Locate the cell with the specified text and output its [X, Y] center coordinate. 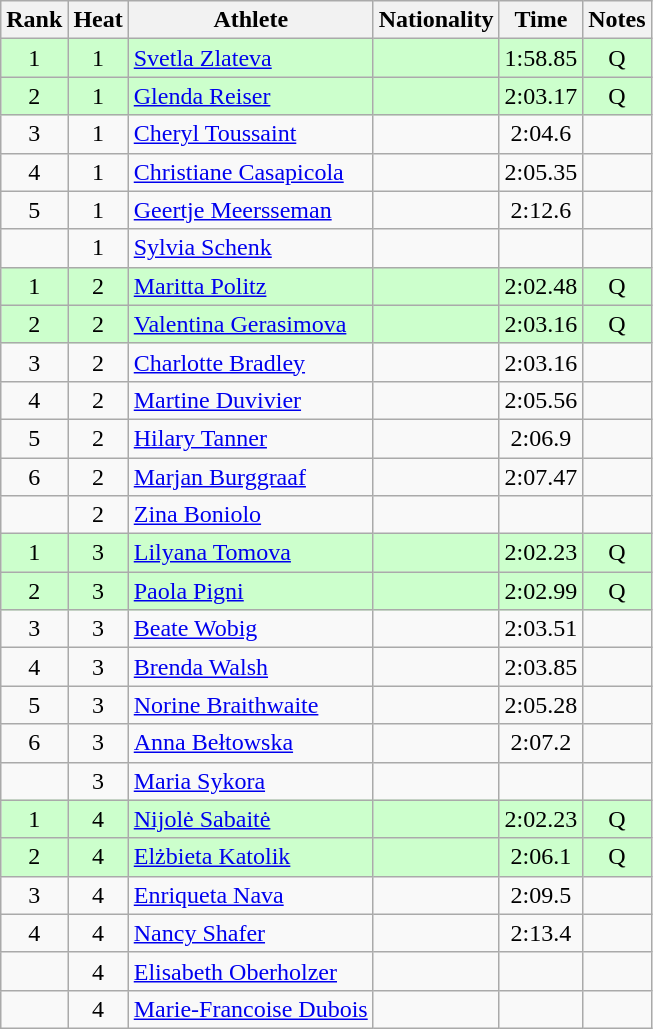
Svetla Zlateva [250, 58]
Athlete [250, 20]
2:13.4 [541, 933]
Marie-Francoise Dubois [250, 1009]
2:05.56 [541, 400]
Elisabeth Oberholzer [250, 971]
Geertje Meersseman [250, 210]
Enriqueta Nava [250, 895]
Norine Braithwaite [250, 705]
2:12.6 [541, 210]
Time [541, 20]
Rank [34, 20]
Valentina Gerasimova [250, 324]
1:58.85 [541, 58]
Nancy Shafer [250, 933]
2:05.28 [541, 705]
Lilyana Tomova [250, 553]
2:03.85 [541, 667]
Beate Wobig [250, 629]
2:05.35 [541, 172]
2:09.5 [541, 895]
Charlotte Bradley [250, 362]
Brenda Walsh [250, 667]
Paola Pigni [250, 591]
Nijolė Sabaitė [250, 819]
Nationality [436, 20]
2:06.1 [541, 857]
Sylvia Schenk [250, 248]
2:02.48 [541, 286]
Elżbieta Katolik [250, 857]
2:02.99 [541, 591]
Maria Sykora [250, 781]
Heat [98, 20]
2:07.47 [541, 477]
Anna Bełtowska [250, 743]
Cheryl Toussaint [250, 134]
2:03.17 [541, 96]
Glenda Reiser [250, 96]
2:06.9 [541, 438]
Hilary Tanner [250, 438]
2:03.51 [541, 629]
Christiane Casapicola [250, 172]
Zina Boniolo [250, 515]
2:04.6 [541, 134]
Maritta Politz [250, 286]
Martine Duvivier [250, 400]
Marjan Burggraaf [250, 477]
Notes [617, 20]
2:07.2 [541, 743]
